Scan for the cell matching the given text and deliver its (x, y) coordinate at center. 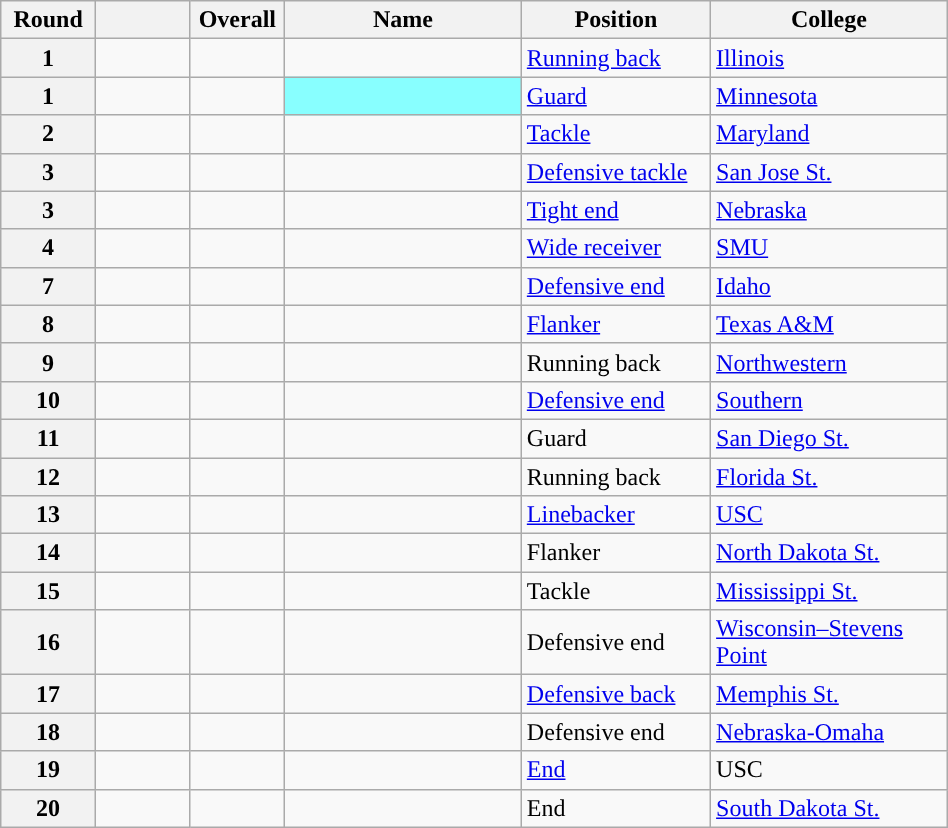
Northwestern (830, 362)
Southern (830, 400)
13 (48, 515)
4 (48, 248)
15 (48, 591)
10 (48, 400)
Mississippi St. (830, 591)
Linebacker (616, 515)
South Dakota St. (830, 808)
11 (48, 438)
Tight end (616, 210)
19 (48, 770)
20 (48, 808)
SMU (830, 248)
Illinois (830, 58)
College (830, 20)
Nebraska (830, 210)
7 (48, 286)
Wide receiver (616, 248)
16 (48, 642)
Minnesota (830, 96)
18 (48, 732)
Defensive tackle (616, 172)
Round (48, 20)
14 (48, 553)
2 (48, 134)
San Diego St. (830, 438)
Maryland (830, 134)
San Jose St. (830, 172)
North Dakota St. (830, 553)
Overall (238, 20)
Idaho (830, 286)
9 (48, 362)
Name (404, 20)
17 (48, 694)
Wisconsin–Stevens Point (830, 642)
Florida St. (830, 477)
Memphis St. (830, 694)
Texas A&M (830, 324)
8 (48, 324)
Nebraska-Omaha (830, 732)
Position (616, 20)
Defensive back (616, 694)
12 (48, 477)
